Determine the (X, Y) coordinate at the center of the cell enclosing the given text.  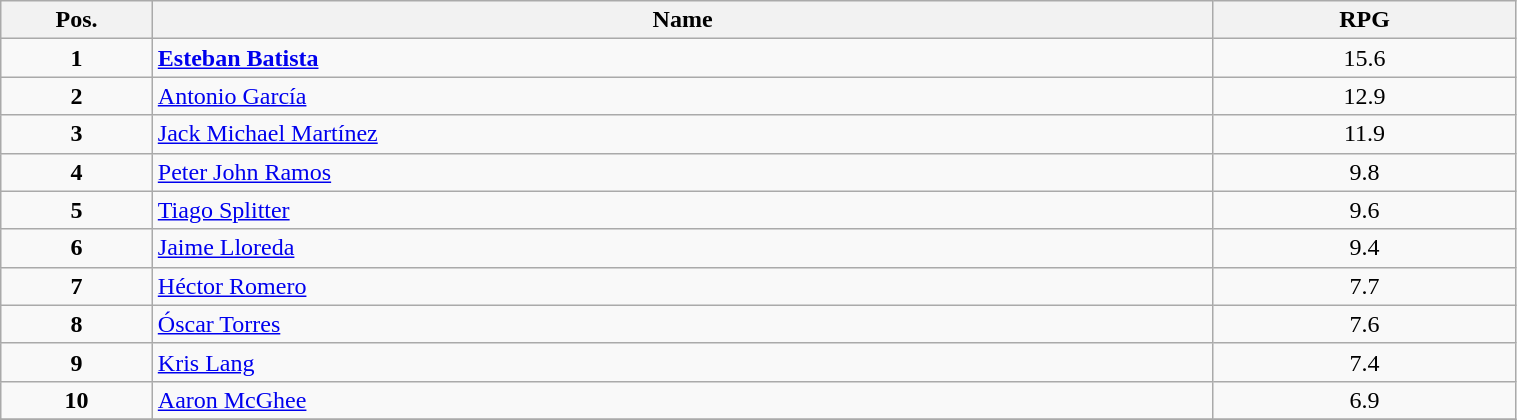
7 (77, 286)
Jack Michael Martínez (682, 134)
7.7 (1364, 286)
Jaime Lloreda (682, 248)
7.4 (1364, 362)
RPG (1364, 20)
10 (77, 400)
Kris Lang (682, 362)
3 (77, 134)
11.9 (1364, 134)
5 (77, 210)
9.8 (1364, 172)
6.9 (1364, 400)
Héctor Romero (682, 286)
9.4 (1364, 248)
Esteban Batista (682, 58)
1 (77, 58)
Antonio García (682, 96)
9 (77, 362)
Pos. (77, 20)
6 (77, 248)
4 (77, 172)
9.6 (1364, 210)
Aaron McGhee (682, 400)
7.6 (1364, 324)
Óscar Torres (682, 324)
12.9 (1364, 96)
15.6 (1364, 58)
Peter John Ramos (682, 172)
Name (682, 20)
8 (77, 324)
2 (77, 96)
Tiago Splitter (682, 210)
